Search for the cell housing the specified text and yield its (X, Y) center coordinate. 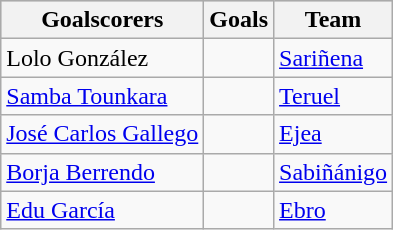
Teruel (334, 96)
Samba Tounkara (102, 96)
Ejea (334, 134)
Goals (239, 20)
Ebro (334, 210)
Team (334, 20)
Borja Berrendo (102, 172)
Edu García (102, 210)
Sariñena (334, 58)
Goalscorers (102, 20)
José Carlos Gallego (102, 134)
Lolo González (102, 58)
Sabiñánigo (334, 172)
